Detect which cell encompasses the target text, then output its [x, y] center coordinate. 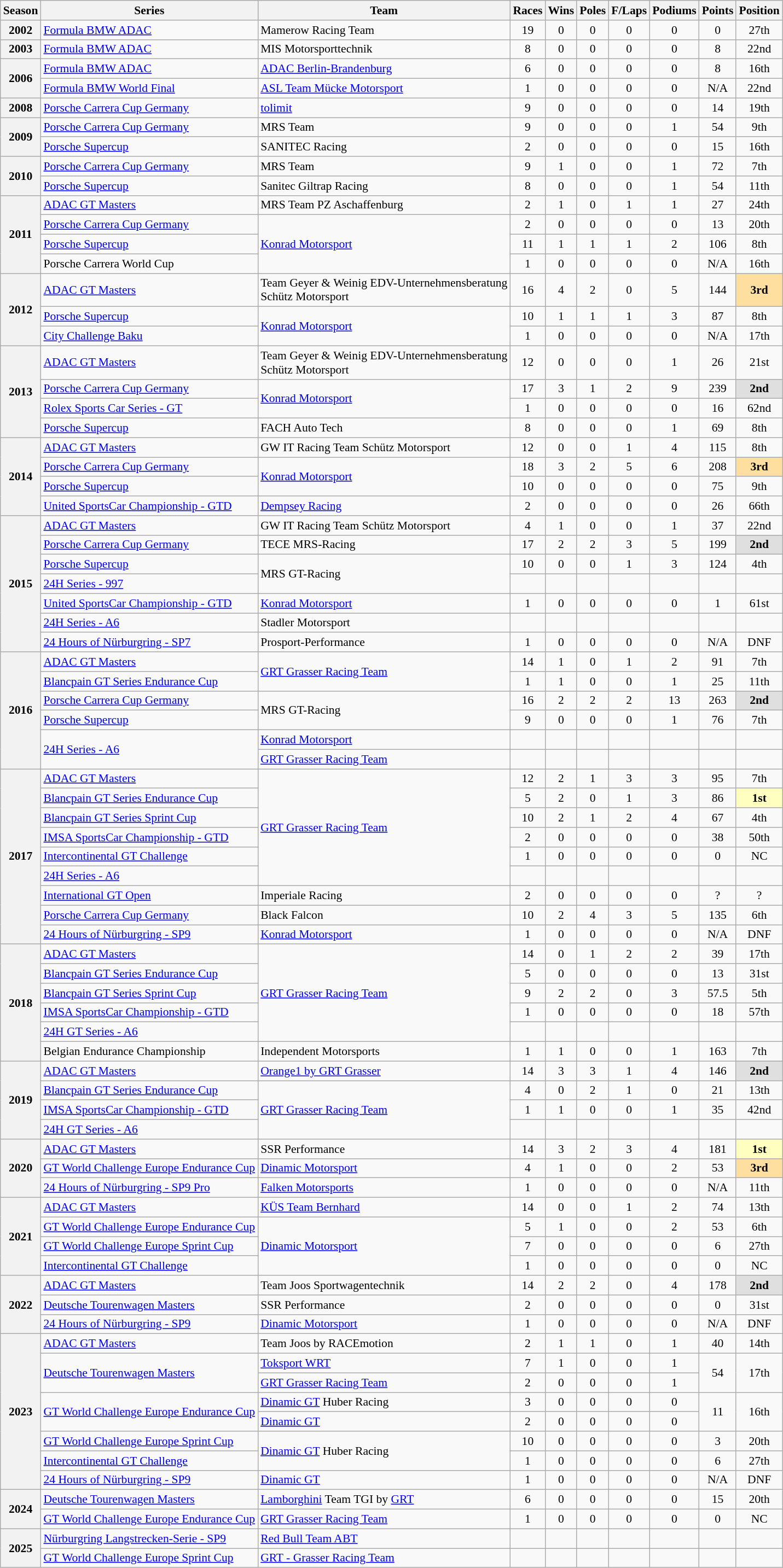
115 [718, 447]
Poles [593, 10]
Season [21, 10]
Independent Motorsports [384, 1052]
2006 [21, 79]
67 [718, 818]
ASL Team Mücke Motorsport [384, 89]
35 [718, 1110]
2022 [21, 1305]
2017 [21, 856]
Points [718, 10]
144 [718, 290]
F/Laps [629, 10]
2021 [21, 1237]
24 Hours of Nürburgring - SP9 Pro [149, 1188]
2013 [21, 392]
tolimit [384, 108]
42nd [759, 1110]
Belgian Endurance Championship [149, 1052]
Team Joos Sportwagentechnik [384, 1285]
61st [759, 603]
Stadler Motorsport [384, 623]
Races [527, 10]
ADAC Berlin-Brandenburg [384, 69]
Falken Motorsports [384, 1188]
Toksport WRT [384, 1363]
87 [718, 317]
239 [718, 389]
50th [759, 837]
FACH Auto Tech [384, 428]
Orange1 by GRT Grasser [384, 1071]
2015 [21, 584]
2014 [21, 476]
37 [718, 526]
GRT - Grasser Racing Team [384, 1558]
24th [759, 205]
163 [718, 1052]
208 [718, 467]
62nd [759, 409]
Black Falcon [384, 915]
74 [718, 1208]
Sanitec Giltrap Racing [384, 186]
57th [759, 1012]
Prosport-Performance [384, 643]
21st [759, 362]
2024 [21, 1509]
27 [718, 205]
Formula BMW World Final [149, 89]
International GT Open [149, 896]
2023 [21, 1412]
2016 [21, 710]
106 [718, 244]
57.5 [718, 993]
SANITEC Racing [384, 147]
38 [718, 837]
2008 [21, 108]
Lamborghini Team TGI by GRT [384, 1500]
40 [718, 1344]
2002 [21, 30]
69 [718, 428]
72 [718, 166]
2011 [21, 234]
2012 [21, 310]
24 Hours of Nürburgring - SP7 [149, 643]
KÜS Team Bernhard [384, 1208]
135 [718, 915]
Imperiale Racing [384, 896]
TECE MRS-Racing [384, 545]
Podiums [674, 10]
Red Bull Team ABT [384, 1538]
2018 [21, 1003]
Team Joos by RACEmotion [384, 1344]
Porsche Carrera World Cup [149, 264]
24H Series - 997 [149, 584]
19th [759, 108]
City Challenge Baku [149, 336]
Nürburgring Langstrecken-Serie - SP9 [149, 1538]
199 [718, 545]
21 [718, 1091]
95 [718, 779]
14th [759, 1344]
Team [384, 10]
2010 [21, 176]
263 [718, 701]
124 [718, 564]
66th [759, 506]
39 [718, 954]
Mamerow Racing Team [384, 30]
Series [149, 10]
Wins [561, 10]
181 [718, 1149]
2009 [21, 137]
146 [718, 1071]
2003 [21, 49]
178 [718, 1285]
Dempsey Racing [384, 506]
Rolex Sports Car Series - GT [149, 409]
MIS Motorsporttechnik [384, 49]
MRS Team PZ Aschaffenburg [384, 205]
2025 [21, 1548]
75 [718, 487]
76 [718, 720]
2019 [21, 1100]
25 [718, 681]
2020 [21, 1168]
Position [759, 10]
86 [718, 798]
19 [527, 30]
5th [759, 993]
91 [718, 662]
